Find where the given text appears and provide that cell's center as [x, y] coordinate. 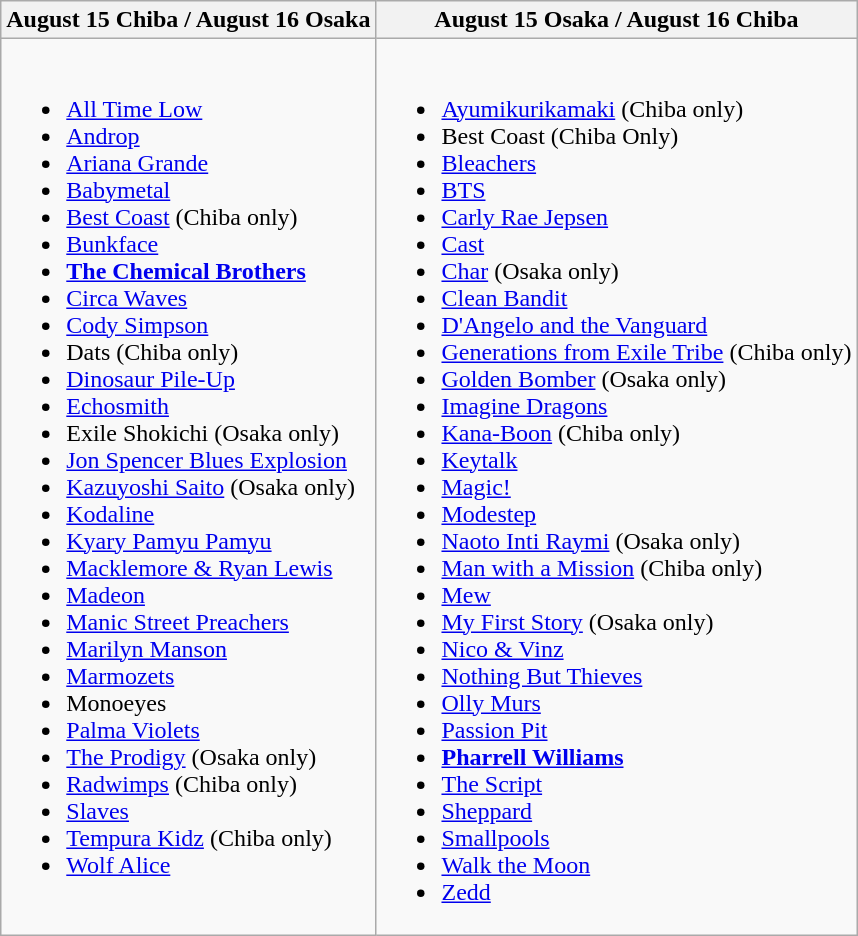
August 15 Chiba / August 16 Osaka [188, 20]
August 15 Osaka / August 16 Chiba [616, 20]
